Extract the [x, y] coordinate from the center of the cell holding the provided text.  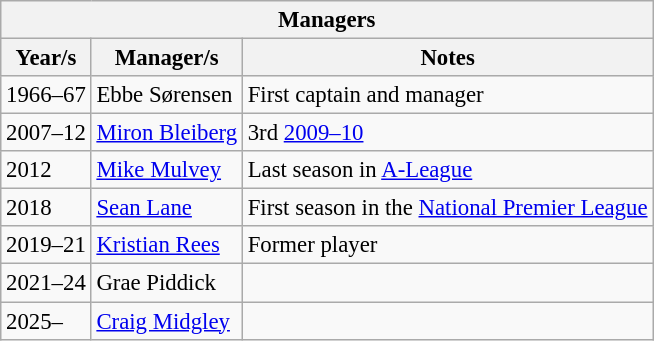
2012 [46, 170]
First season in the National Premier League [447, 208]
2019–21 [46, 245]
First captain and manager [447, 95]
1966–67 [46, 95]
Former player [447, 245]
2018 [46, 208]
Kristian Rees [166, 245]
Managers [327, 20]
Craig Midgley [166, 321]
Miron Bleiberg [166, 133]
Mike Mulvey [166, 170]
2007–12 [46, 133]
2025– [46, 321]
3rd 2009–10 [447, 133]
Sean Lane [166, 208]
Ebbe Sørensen [166, 95]
Manager/s [166, 58]
Grae Piddick [166, 283]
2021–24 [46, 283]
Last season in A-League [447, 170]
Year/s [46, 58]
Notes [447, 58]
